Scan for the cell matching the given text and deliver its (X, Y) coordinate at center. 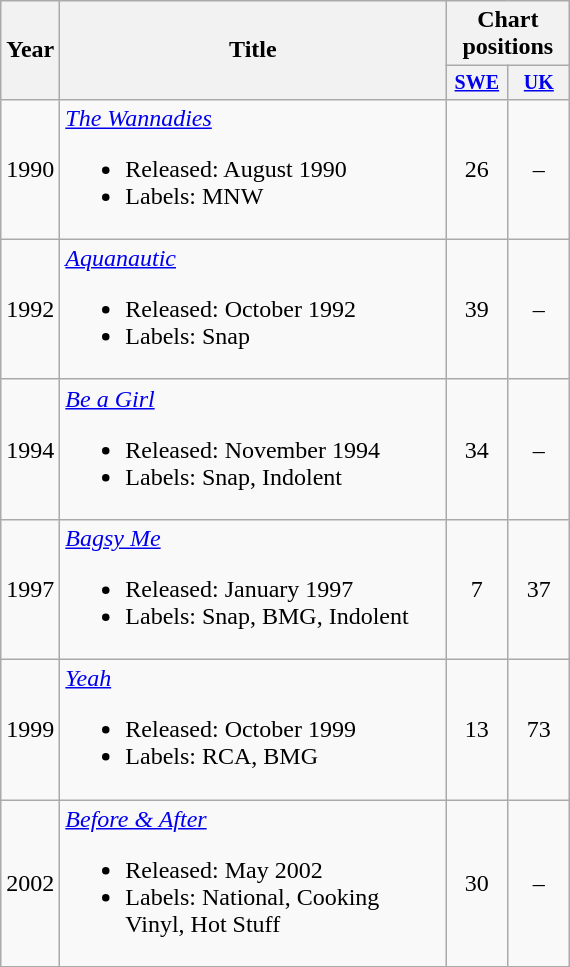
AquanauticReleased: October 1992Labels: Snap (253, 309)
2002 (30, 884)
The WannadiesReleased: August 1990Labels: MNW (253, 169)
YeahReleased: October 1999Labels: RCA, BMG (253, 730)
1990 (30, 169)
34 (477, 449)
Be a GirlReleased: November 1994Labels: Snap, Indolent (253, 449)
30 (477, 884)
1992 (30, 309)
Year (30, 50)
13 (477, 730)
SWE (477, 82)
1999 (30, 730)
39 (477, 309)
1997 (30, 589)
37 (539, 589)
Chart positions (508, 34)
Title (253, 50)
Bagsy MeReleased: January 1997Labels: Snap, BMG, Indolent (253, 589)
Before & AfterReleased: May 2002Labels: National, Cooking Vinyl, Hot Stuff (253, 884)
7 (477, 589)
26 (477, 169)
73 (539, 730)
UK (539, 82)
1994 (30, 449)
